Pinpoint the cell where the given text exists, returning its (X, Y) midpoint coordinate. 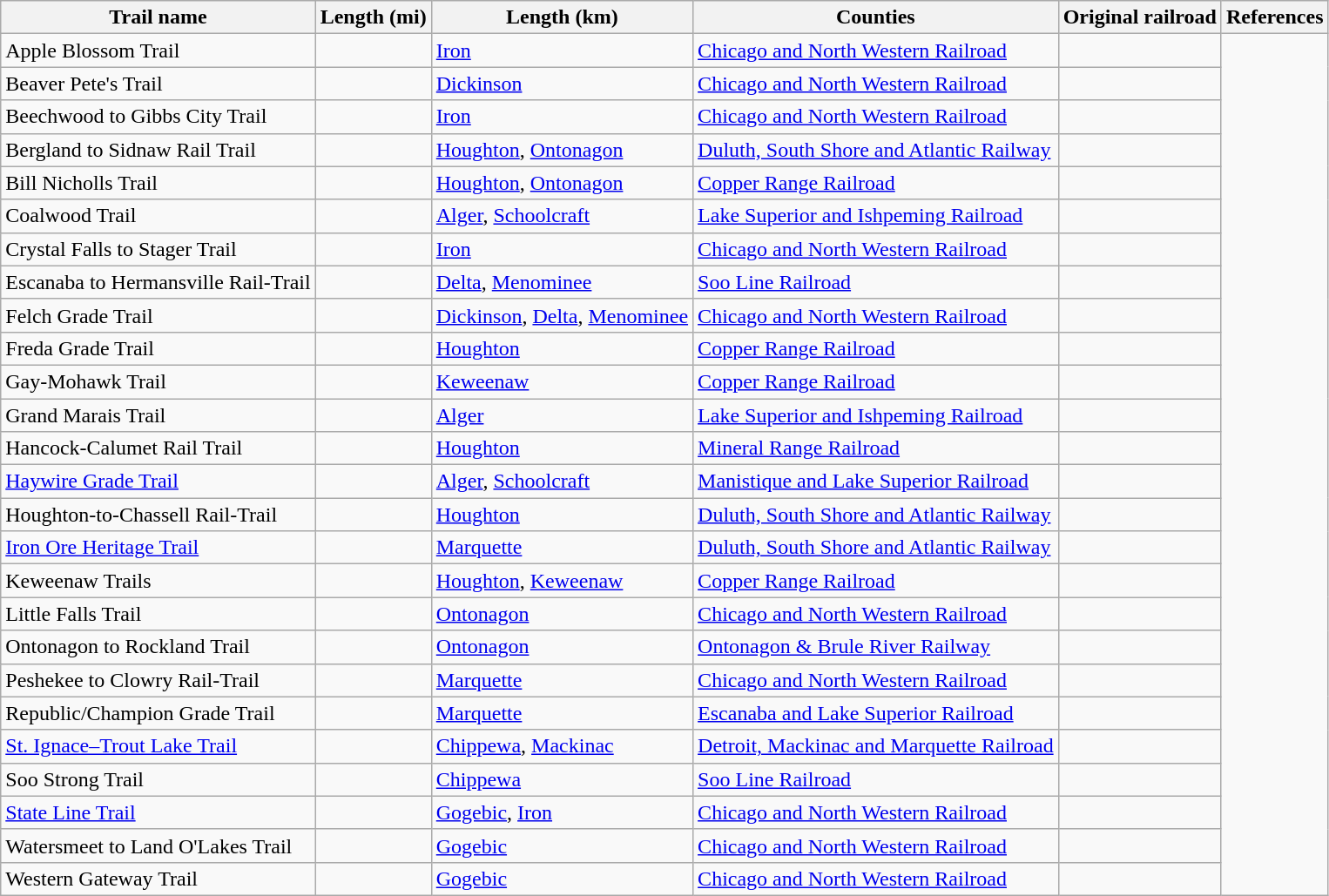
Watersmeet to Land O'Lakes Trail (159, 845)
Beaver Pete's Trail (159, 84)
Manistique and Lake Superior Railroad (876, 482)
Beechwood to Gibbs City Trail (159, 117)
Length (mi) (373, 17)
Escanaba to Hermansville Rail-Trail (159, 282)
Length (km) (562, 17)
Republic/Champion Grade Trail (159, 713)
Haywire Grade Trail (159, 482)
Grand Marais Trail (159, 415)
Delta, Menominee (562, 282)
Western Gateway Trail (159, 879)
Freda Grade Trail (159, 348)
Chippewa, Mackinac (562, 746)
Peshekee to Clowry Rail-Trail (159, 680)
Bergland to Sidnaw Rail Trail (159, 150)
Escanaba and Lake Superior Railroad (876, 713)
Houghton-to-Chassell Rail-Trail (159, 515)
Ontonagon to Rockland Trail (159, 647)
References (1275, 17)
Crystal Falls to Stager Trail (159, 249)
Dickinson (562, 84)
Bill Nicholls Trail (159, 183)
Dickinson, Delta, Menominee (562, 315)
Coalwood Trail (159, 216)
Apple Blossom Trail (159, 51)
Little Falls Trail (159, 614)
Alger (562, 415)
Keweenaw Trails (159, 581)
Mineral Range Railroad (876, 448)
Iron Ore Heritage Trail (159, 548)
St. Ignace–Trout Lake Trail (159, 746)
Chippewa (562, 779)
Counties (876, 17)
Gogebic, Iron (562, 812)
Felch Grade Trail (159, 315)
Detroit, Mackinac and Marquette Railroad (876, 746)
Keweenaw (562, 381)
Gay-Mohawk Trail (159, 381)
Soo Strong Trail (159, 779)
Trail name (159, 17)
Original railroad (1139, 17)
Houghton, Keweenaw (562, 581)
State Line Trail (159, 812)
Hancock-Calumet Rail Trail (159, 448)
Ontonagon & Brule River Railway (876, 647)
